Scan for the cell matching the given text and deliver its [x, y] coordinate at center. 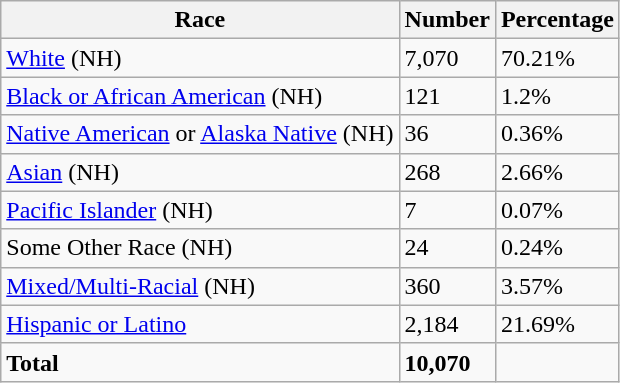
White (NH) [200, 58]
2.66% [557, 172]
Asian (NH) [200, 172]
21.69% [557, 324]
Mixed/Multi-Racial (NH) [200, 286]
0.24% [557, 248]
Percentage [557, 20]
Hispanic or Latino [200, 324]
7,070 [447, 58]
360 [447, 286]
24 [447, 248]
Race [200, 20]
0.07% [557, 210]
1.2% [557, 96]
268 [447, 172]
3.57% [557, 286]
36 [447, 134]
10,070 [447, 362]
70.21% [557, 58]
0.36% [557, 134]
121 [447, 96]
7 [447, 210]
Native American or Alaska Native (NH) [200, 134]
Black or African American (NH) [200, 96]
Number [447, 20]
Some Other Race (NH) [200, 248]
Pacific Islander (NH) [200, 210]
Total [200, 362]
2,184 [447, 324]
